Provide the (X, Y) coordinate of the cell's center where the given text is located.  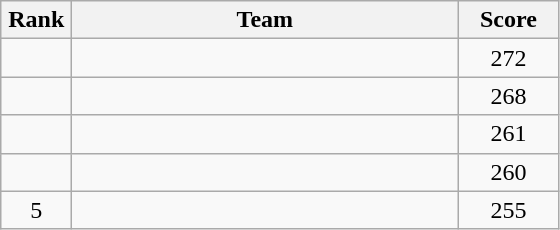
5 (36, 210)
255 (508, 210)
260 (508, 172)
Rank (36, 20)
Score (508, 20)
261 (508, 134)
272 (508, 58)
268 (508, 96)
Team (265, 20)
